Extract the [x, y] coordinate from the center of the cell holding the provided text.  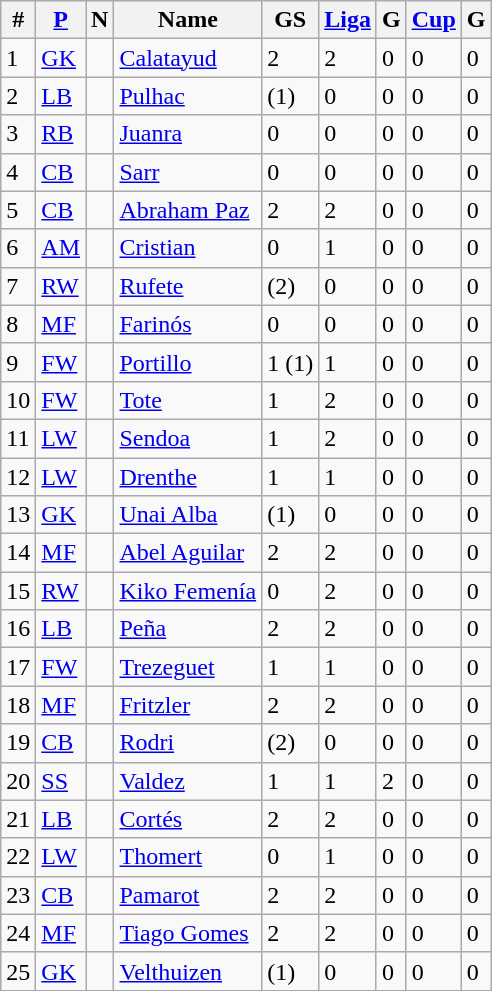
22 [18, 857]
Portillo [188, 362]
18 [18, 705]
16 [18, 629]
14 [18, 553]
13 [18, 515]
Cristian [188, 248]
Name [188, 20]
SS [61, 781]
AM [61, 248]
3 [18, 134]
25 [18, 971]
Cup [434, 20]
5 [18, 210]
Calatayud [188, 58]
Tote [188, 400]
8 [18, 324]
P [61, 20]
Peña [188, 629]
19 [18, 743]
Thomert [188, 857]
Rodri [188, 743]
Valdez [188, 781]
11 [18, 438]
17 [18, 667]
10 [18, 400]
20 [18, 781]
# [18, 20]
Unai Alba [188, 515]
12 [18, 477]
23 [18, 895]
Pamarot [188, 895]
Kiko Femenía [188, 591]
21 [18, 819]
Velthuizen [188, 971]
RB [61, 134]
Farinós [188, 324]
N [100, 20]
Tiago Gomes [188, 933]
1 (1) [290, 362]
9 [18, 362]
Abel Aguilar [188, 553]
4 [18, 172]
Abraham Paz [188, 210]
Drenthe [188, 477]
24 [18, 933]
7 [18, 286]
15 [18, 591]
Liga [348, 20]
Fritzler [188, 705]
Juanra [188, 134]
Cortés [188, 819]
6 [18, 248]
Trezeguet [188, 667]
GS [290, 20]
Sendoa [188, 438]
Sarr [188, 172]
Rufete [188, 286]
Pulhac [188, 96]
